Output the [X, Y] coordinate of the center of the cell containing the given text.  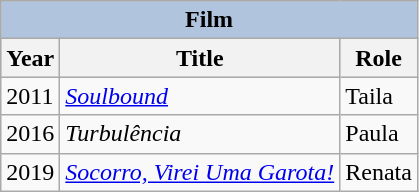
Taila [379, 96]
2019 [30, 172]
Title [200, 58]
Turbulência [200, 134]
Paula [379, 134]
Socorro, Virei Uma Garota! [200, 172]
2011 [30, 96]
Soulbound [200, 96]
Year [30, 58]
Role [379, 58]
Film [210, 20]
2016 [30, 134]
Renata [379, 172]
